Provide the [X, Y] coordinate of the cell's center where the given text is located.  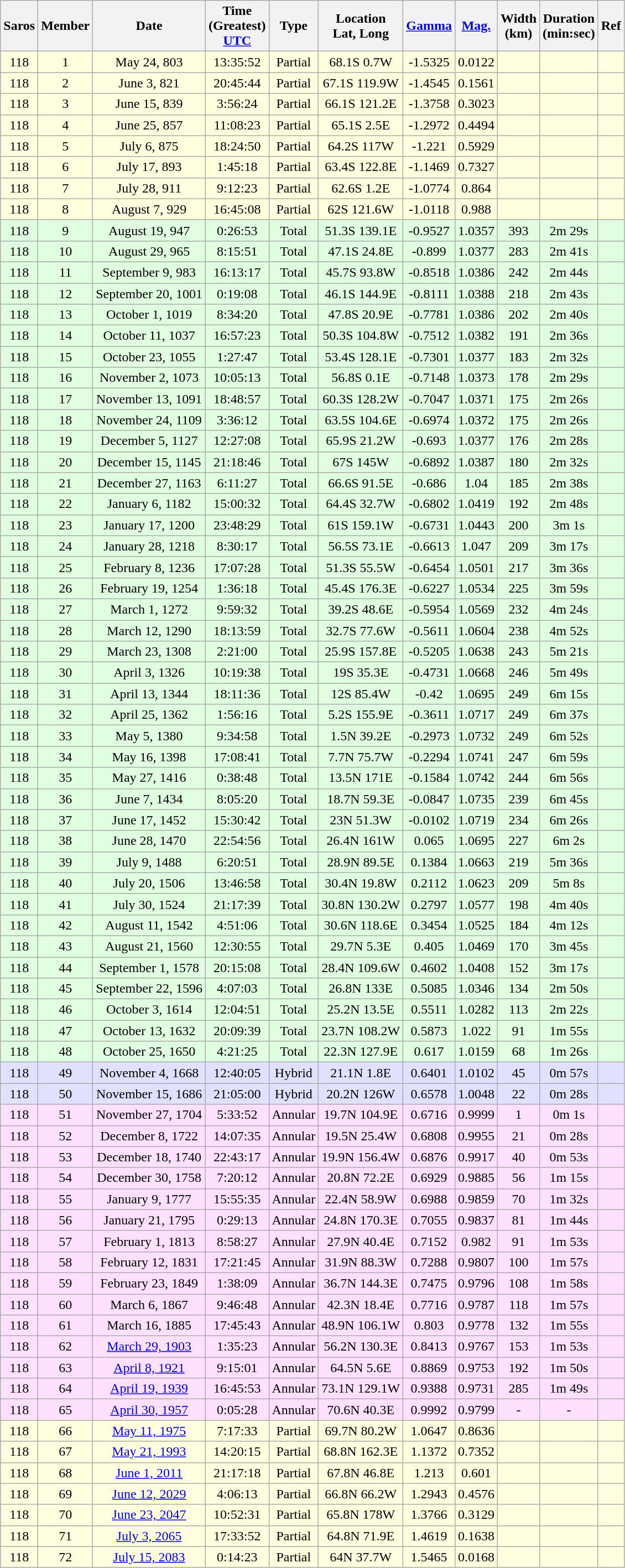
72 [65, 1557]
1.0647 [429, 1431]
July 20, 1506 [149, 883]
12S 85.4W [361, 694]
39 [65, 862]
10:52:31 [237, 1515]
-0.6802 [429, 504]
3:36:12 [237, 420]
38 [65, 841]
63.5S 104.6E [361, 420]
28.4N 109.6W [361, 968]
March 16, 1885 [149, 1326]
November 24, 1109 [149, 420]
1.0569 [476, 609]
0.9753 [476, 1368]
31 [65, 694]
132 [519, 1326]
-0.6731 [429, 525]
0m 53s [569, 1157]
6:20:51 [237, 862]
36.7N 144.3E [361, 1283]
13 [65, 315]
0.982 [476, 1241]
100 [519, 1262]
0.9955 [476, 1136]
0.2112 [429, 883]
-0.8518 [429, 272]
-0.6974 [429, 420]
16:13:17 [237, 272]
0.7352 [476, 1452]
0.3454 [429, 925]
0.9859 [476, 1199]
4m 24s [569, 609]
53.4S 128.1E [361, 357]
1:56:16 [237, 715]
2m 44s [569, 272]
-0.5611 [429, 630]
May 24, 803 [149, 62]
134 [519, 989]
-0.7301 [429, 357]
0.9999 [476, 1115]
0.9885 [476, 1178]
January 17, 1200 [149, 525]
8:58:27 [237, 1241]
55 [65, 1199]
9:34:58 [237, 736]
66.6S 91.5E [361, 483]
170 [519, 946]
January 28, 1218 [149, 546]
50.3S 104.8W [361, 336]
October 25, 1650 [149, 1052]
May 11, 1975 [149, 1431]
0.7475 [429, 1283]
September 1, 1578 [149, 968]
15 [65, 357]
10:19:38 [237, 673]
62 [65, 1347]
April 8, 1921 [149, 1368]
14 [65, 336]
27.9N 40.4E [361, 1241]
8:05:20 [237, 799]
225 [519, 588]
1.0387 [476, 462]
60 [65, 1304]
1:45:18 [237, 167]
56.2N 130.3E [361, 1347]
-0.42 [429, 694]
0.9796 [476, 1283]
15:30:42 [237, 820]
39.2S 48.6E [361, 609]
December 15, 1145 [149, 462]
June 3, 821 [149, 83]
9 [65, 230]
69.7N 80.2W [361, 1431]
December 27, 1163 [149, 483]
0.5511 [429, 1010]
3m 36s [569, 567]
44 [65, 968]
September 22, 1596 [149, 989]
1.0382 [476, 336]
23 [65, 525]
4:06:13 [237, 1494]
36 [65, 799]
LocationLat, Long [361, 26]
5m 49s [569, 673]
1m 15s [569, 1178]
1.0742 [476, 778]
-0.899 [429, 251]
0.9917 [476, 1157]
April 25, 1362 [149, 715]
20.8N 72.2E [361, 1178]
28 [65, 630]
-0.9527 [429, 230]
242 [519, 272]
-0.2294 [429, 757]
1m 26s [569, 1052]
0.0122 [476, 62]
21.1N 1.8E [361, 1073]
July 3, 2065 [149, 1536]
23N 51.3W [361, 820]
-0.4731 [429, 673]
8:15:51 [237, 251]
-0.5954 [429, 609]
7:17:33 [237, 1431]
2m 50s [569, 989]
11:08:23 [237, 125]
-0.6454 [429, 567]
0:19:08 [237, 294]
64 [65, 1389]
46.1S 144.9E [361, 294]
0.9837 [476, 1220]
0.4602 [429, 968]
45.4S 176.3E [361, 588]
393 [519, 230]
Duration(min:sec) [569, 26]
3:56:24 [237, 104]
234 [519, 820]
64.5N 5.6E [361, 1368]
1.0638 [476, 652]
0m 1s [569, 1115]
7.7N 75.7W [361, 757]
July 28, 911 [149, 188]
12:30:55 [237, 946]
198 [519, 904]
March 1, 1272 [149, 609]
1.0102 [476, 1073]
59 [65, 1283]
1.0357 [476, 230]
0.7152 [429, 1241]
7:20:12 [237, 1178]
62S 121.6W [361, 209]
21:17:18 [237, 1473]
65.8N 178W [361, 1515]
0:29:13 [237, 1220]
71 [65, 1536]
February 23, 1849 [149, 1283]
0.601 [476, 1473]
0.405 [429, 946]
0.6401 [429, 1073]
-0.5205 [429, 652]
-0.8111 [429, 294]
70.6N 40.3E [361, 1410]
1.0525 [476, 925]
13.5N 171E [361, 778]
0.5929 [476, 146]
64.4S 32.7W [361, 504]
34 [65, 757]
1.5N 39.2E [361, 736]
15:55:35 [237, 1199]
1.0346 [476, 989]
24 [65, 546]
0.5085 [429, 989]
December 8, 1722 [149, 1136]
4m 52s [569, 630]
1.0408 [476, 968]
0.4494 [476, 125]
43 [65, 946]
November 4, 1668 [149, 1073]
285 [519, 1389]
July 30, 1524 [149, 904]
5m 21s [569, 652]
12:04:51 [237, 1010]
1m 50s [569, 1368]
2m 48s [569, 504]
1.0719 [476, 820]
18:24:50 [237, 146]
0:38:48 [237, 778]
May 21, 1993 [149, 1452]
1.0735 [476, 799]
-1.1469 [429, 167]
0.7327 [476, 167]
1.0469 [476, 946]
1.0373 [476, 378]
185 [519, 483]
February 12, 1831 [149, 1262]
61S 159.1W [361, 525]
Saros [19, 26]
0.9778 [476, 1326]
41 [65, 904]
September 20, 1001 [149, 294]
0.6578 [429, 1094]
6m 56s [569, 778]
-0.3611 [429, 715]
6m 2s [569, 841]
283 [519, 251]
1.0668 [476, 673]
23:48:29 [237, 525]
June 28, 1470 [149, 841]
18 [65, 420]
219 [519, 862]
5 [65, 146]
66.1S 121.2E [361, 104]
3 [65, 104]
0:05:28 [237, 1410]
66 [65, 1431]
67.8N 46.8E [361, 1473]
19.7N 104.9E [361, 1115]
65 [65, 1410]
25 [65, 567]
0.1384 [429, 862]
0.9787 [476, 1304]
4 [65, 125]
27 [65, 609]
33 [65, 736]
2m 38s [569, 483]
Time(Greatest)UTC [237, 26]
29 [65, 652]
200 [519, 525]
17:21:45 [237, 1262]
0:14:23 [237, 1557]
64.2S 117W [361, 146]
243 [519, 652]
2:21:00 [237, 652]
58 [65, 1262]
0m 57s [569, 1073]
61 [65, 1326]
Mag. [476, 26]
1.0717 [476, 715]
-0.6613 [429, 546]
6m 59s [569, 757]
December 30, 1758 [149, 1178]
1m 58s [569, 1283]
47 [65, 1031]
0.803 [429, 1326]
1.0741 [476, 757]
0.7288 [429, 1262]
January 6, 1182 [149, 504]
1.213 [429, 1473]
1m 32s [569, 1199]
0.2797 [429, 904]
31.9N 88.3W [361, 1262]
May 16, 1398 [149, 757]
0.3129 [476, 1515]
November 2, 1073 [149, 378]
56.5S 73.1E [361, 546]
1.0159 [476, 1052]
8 [65, 209]
0.6929 [429, 1178]
-0.7781 [429, 315]
0.1638 [476, 1536]
June 12, 2029 [149, 1494]
30.4N 19.8W [361, 883]
22.4N 58.9W [361, 1199]
64.8N 71.9E [361, 1536]
10:05:13 [237, 378]
1.0501 [476, 567]
-0.6227 [429, 588]
0.7716 [429, 1304]
8:34:20 [237, 315]
-0.693 [429, 441]
180 [519, 462]
13:35:52 [237, 62]
April 13, 1344 [149, 694]
2 [65, 83]
152 [519, 968]
3m 59s [569, 588]
0:26:53 [237, 230]
0.6988 [429, 1199]
0.617 [429, 1052]
45.7S 93.8W [361, 272]
68.8N 162.3E [361, 1452]
-1.221 [429, 146]
0.7055 [429, 1220]
42 [65, 925]
81 [519, 1220]
25.2N 13.5E [361, 1010]
July 9, 1488 [149, 862]
218 [519, 294]
65.9S 21.2W [361, 441]
227 [519, 841]
26.8N 133E [361, 989]
-1.2972 [429, 125]
1.04 [476, 483]
February 1, 1813 [149, 1241]
63 [65, 1368]
August 7, 929 [149, 209]
16:57:23 [237, 336]
1.0388 [476, 294]
7 [65, 188]
15:00:32 [237, 504]
16:45:53 [237, 1389]
June 17, 1452 [149, 820]
0.6876 [429, 1157]
October 1, 1019 [149, 315]
12 [65, 294]
26 [65, 588]
-0.0847 [429, 799]
232 [519, 609]
1.0577 [476, 904]
9:15:01 [237, 1368]
1.0443 [476, 525]
2m 28s [569, 441]
46 [65, 1010]
1.0282 [476, 1010]
50 [65, 1094]
1.0604 [476, 630]
1.0372 [476, 420]
53 [65, 1157]
0.3023 [476, 104]
August 19, 947 [149, 230]
51.3S 55.5W [361, 567]
0.6716 [429, 1115]
3m 45s [569, 946]
July 6, 875 [149, 146]
1:36:18 [237, 588]
1.4619 [429, 1536]
June 1, 2011 [149, 1473]
67 [65, 1452]
0.9731 [476, 1389]
28.9N 89.5E [361, 862]
20 [65, 462]
November 13, 1091 [149, 399]
54 [65, 1178]
February 8, 1236 [149, 567]
6m 37s [569, 715]
July 17, 893 [149, 167]
32.7S 77.6W [361, 630]
-1.4545 [429, 83]
June 23, 2047 [149, 1515]
6m 15s [569, 694]
March 6, 1867 [149, 1304]
12:40:05 [237, 1073]
67.1S 119.9W [361, 83]
6m 45s [569, 799]
January 9, 1777 [149, 1199]
4m 40s [569, 904]
16:45:08 [237, 209]
9:59:32 [237, 609]
10 [65, 251]
68.1S 0.7W [361, 62]
64N 37.7W [361, 1557]
2m 22s [569, 1010]
December 18, 1740 [149, 1157]
47.1S 24.8E [361, 251]
February 19, 1254 [149, 588]
5.2S 155.9E [361, 715]
6m 52s [569, 736]
5m 8s [569, 883]
2m 40s [569, 315]
-1.3758 [429, 104]
1.0623 [476, 883]
17:08:41 [237, 757]
0.9992 [429, 1410]
5:33:52 [237, 1115]
17:45:43 [237, 1326]
-0.6892 [429, 462]
22:43:17 [237, 1157]
April 30, 1957 [149, 1410]
17 [65, 399]
14:20:15 [237, 1452]
22:54:56 [237, 841]
60.3S 128.2W [361, 399]
63.4S 122.8E [361, 167]
1.0048 [476, 1094]
18:48:57 [237, 399]
-0.7512 [429, 336]
-0.686 [429, 483]
178 [519, 378]
June 25, 857 [149, 125]
153 [519, 1347]
-0.0102 [429, 820]
13:46:58 [237, 883]
1.2943 [429, 1494]
4:21:25 [237, 1052]
23.7N 108.2W [361, 1031]
1.0534 [476, 588]
0.8413 [429, 1347]
0.864 [476, 188]
30.8N 130.2W [361, 904]
Ref [611, 26]
4m 12s [569, 925]
November 27, 1704 [149, 1115]
12:27:08 [237, 441]
-0.7047 [429, 399]
48.9N 106.1W [361, 1326]
0.4576 [476, 1494]
-0.7148 [429, 378]
18:13:59 [237, 630]
Type [294, 26]
9:46:48 [237, 1304]
June 7, 1434 [149, 799]
October 3, 1614 [149, 1010]
47.8S 20.9E [361, 315]
21:18:46 [237, 462]
1.0732 [476, 736]
57 [65, 1241]
30 [65, 673]
19.9N 156.4W [361, 1157]
1.0663 [476, 862]
July 15, 2083 [149, 1557]
247 [519, 757]
September 9, 983 [149, 272]
19.5N 25.4W [361, 1136]
0.8636 [476, 1431]
20:15:08 [237, 968]
0.8869 [429, 1368]
6 [65, 167]
113 [519, 1010]
62.6S 1.2E [361, 188]
January 21, 1795 [149, 1220]
51.3S 139.1E [361, 230]
August 29, 965 [149, 251]
1:38:09 [237, 1283]
24.8N 170.3E [361, 1220]
0.9799 [476, 1410]
17:07:28 [237, 567]
17:33:52 [237, 1536]
0.6808 [429, 1136]
1.0371 [476, 399]
73.1N 129.1W [361, 1389]
49 [65, 1073]
18:11:36 [237, 694]
March 23, 1308 [149, 652]
16 [65, 378]
2m 41s [569, 251]
22.3N 127.9E [361, 1052]
0.5873 [429, 1031]
37 [65, 820]
11 [65, 272]
21:17:39 [237, 904]
0.1561 [476, 83]
19 [65, 441]
0.9807 [476, 1262]
3m 1s [569, 525]
0.988 [476, 209]
56.8S 0.1E [361, 378]
217 [519, 567]
48 [65, 1052]
October 11, 1037 [149, 336]
67S 145W [361, 462]
1.5465 [429, 1557]
0.9767 [476, 1347]
1.047 [476, 546]
184 [519, 925]
0.0168 [476, 1557]
239 [519, 799]
35 [65, 778]
244 [519, 778]
1m 49s [569, 1389]
66.8N 66.2W [361, 1494]
20:09:39 [237, 1031]
4:07:03 [237, 989]
246 [519, 673]
1:27:47 [237, 357]
March 12, 1290 [149, 630]
6m 26s [569, 820]
December 5, 1127 [149, 441]
0.9388 [429, 1389]
183 [519, 357]
191 [519, 336]
238 [519, 630]
Gamma [429, 26]
6:11:27 [237, 483]
8:30:17 [237, 546]
9:12:23 [237, 188]
-0.2973 [429, 736]
1m 44s [569, 1220]
18.7N 59.3E [361, 799]
August 21, 1560 [149, 946]
October 13, 1632 [149, 1031]
May 5, 1380 [149, 736]
2m 36s [569, 336]
April 3, 1326 [149, 673]
14:07:35 [237, 1136]
2m 43s [569, 294]
Member [65, 26]
-0.1584 [429, 778]
25.9S 157.8E [361, 652]
20.2N 126W [361, 1094]
-1.0118 [429, 209]
-1.5325 [429, 62]
0.065 [429, 841]
65.1S 2.5E [361, 125]
1.3766 [429, 1515]
August 11, 1542 [149, 925]
21:05:00 [237, 1094]
20:45:44 [237, 83]
-1.0774 [429, 188]
26.4N 161W [361, 841]
69 [65, 1494]
29.7N 5.3E [361, 946]
November 15, 1686 [149, 1094]
March 29, 1903 [149, 1347]
October 23, 1055 [149, 357]
1.1372 [429, 1452]
30.6N 118.6E [361, 925]
51 [65, 1115]
52 [65, 1136]
Width(km) [519, 26]
108 [519, 1283]
32 [65, 715]
5m 36s [569, 862]
176 [519, 441]
19S 35.3E [361, 673]
May 27, 1416 [149, 778]
1.0419 [476, 504]
42.3N 18.4E [361, 1304]
4:51:06 [237, 925]
1.022 [476, 1031]
Date [149, 26]
April 19, 1939 [149, 1389]
202 [519, 315]
1:35:23 [237, 1347]
June 15, 839 [149, 104]
